Return (x, y) of the center of cell containing provided text 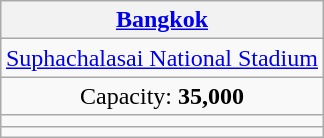
Suphachalasai National Stadium (162, 58)
Bangkok (162, 20)
Capacity: 35,000 (162, 96)
